Return [X, Y] of the center of cell containing provided text 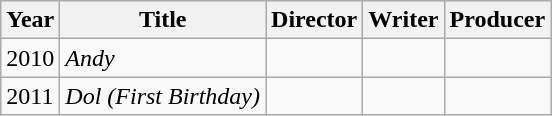
Andy [163, 58]
Producer [498, 20]
Director [314, 20]
2011 [30, 96]
Year [30, 20]
Writer [404, 20]
Dol (First Birthday) [163, 96]
Title [163, 20]
2010 [30, 58]
